Search for the cell housing the specified text and yield its [X, Y] center coordinate. 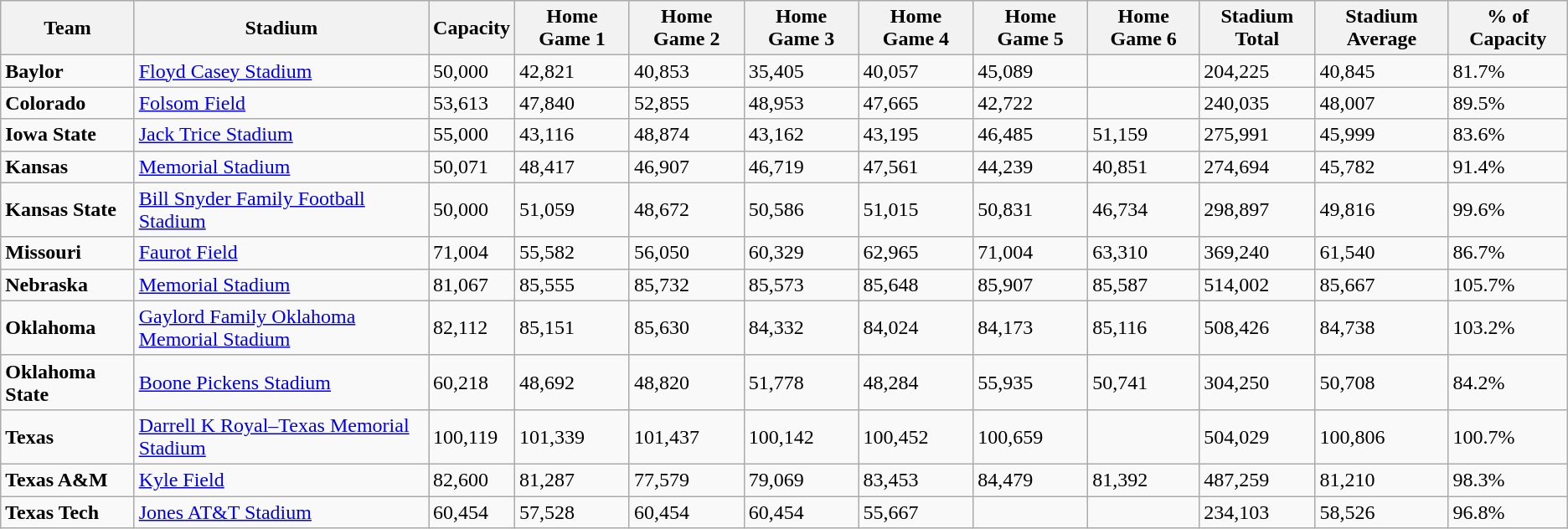
48,284 [916, 382]
Texas [67, 437]
Texas Tech [67, 511]
84.2% [1508, 382]
85,151 [573, 328]
50,831 [1030, 209]
81,287 [573, 480]
48,672 [687, 209]
Faurot Field [281, 253]
Bill Snyder Family Football Stadium [281, 209]
Capacity [472, 28]
85,555 [573, 285]
40,057 [916, 71]
98.3% [1508, 480]
43,116 [573, 135]
240,035 [1257, 103]
Darrell K Royal–Texas Memorial Stadium [281, 437]
81,392 [1144, 480]
304,250 [1257, 382]
40,853 [687, 71]
Iowa State [67, 135]
504,029 [1257, 437]
81,210 [1382, 480]
Team [67, 28]
46,907 [687, 167]
56,050 [687, 253]
85,116 [1144, 328]
55,000 [472, 135]
89.5% [1508, 103]
82,600 [472, 480]
Kansas [67, 167]
Nebraska [67, 285]
51,015 [916, 209]
60,329 [801, 253]
Home Game 4 [916, 28]
487,259 [1257, 480]
Texas A&M [67, 480]
Stadium Average [1382, 28]
79,069 [801, 480]
48,953 [801, 103]
85,630 [687, 328]
35,405 [801, 71]
51,159 [1144, 135]
274,694 [1257, 167]
100,806 [1382, 437]
84,479 [1030, 480]
Kansas State [67, 209]
Jack Trice Stadium [281, 135]
85,573 [801, 285]
204,225 [1257, 71]
58,526 [1382, 511]
% of Capacity [1508, 28]
55,935 [1030, 382]
40,851 [1144, 167]
100,119 [472, 437]
48,820 [687, 382]
57,528 [573, 511]
61,540 [1382, 253]
99.6% [1508, 209]
Home Game 5 [1030, 28]
47,561 [916, 167]
43,195 [916, 135]
62,965 [916, 253]
Missouri [67, 253]
46,485 [1030, 135]
84,024 [916, 328]
100,452 [916, 437]
96.8% [1508, 511]
52,855 [687, 103]
234,103 [1257, 511]
100,142 [801, 437]
Home Game 6 [1144, 28]
50,071 [472, 167]
63,310 [1144, 253]
45,999 [1382, 135]
77,579 [687, 480]
85,907 [1030, 285]
105.7% [1508, 285]
Jones AT&T Stadium [281, 511]
275,991 [1257, 135]
81,067 [472, 285]
55,667 [916, 511]
86.7% [1508, 253]
84,738 [1382, 328]
Floyd Casey Stadium [281, 71]
85,732 [687, 285]
47,840 [573, 103]
42,821 [573, 71]
84,332 [801, 328]
48,417 [573, 167]
45,782 [1382, 167]
46,719 [801, 167]
46,734 [1144, 209]
47,665 [916, 103]
51,778 [801, 382]
48,007 [1382, 103]
53,613 [472, 103]
50,741 [1144, 382]
48,874 [687, 135]
82,112 [472, 328]
514,002 [1257, 285]
50,586 [801, 209]
Stadium [281, 28]
Colorado [67, 103]
51,059 [573, 209]
Oklahoma [67, 328]
43,162 [801, 135]
100,659 [1030, 437]
48,692 [573, 382]
101,437 [687, 437]
Folsom Field [281, 103]
49,816 [1382, 209]
85,648 [916, 285]
Home Game 2 [687, 28]
Kyle Field [281, 480]
50,708 [1382, 382]
101,339 [573, 437]
83.6% [1508, 135]
Boone Pickens Stadium [281, 382]
84,173 [1030, 328]
45,089 [1030, 71]
85,587 [1144, 285]
508,426 [1257, 328]
103.2% [1508, 328]
42,722 [1030, 103]
81.7% [1508, 71]
Oklahoma State [67, 382]
298,897 [1257, 209]
100.7% [1508, 437]
40,845 [1382, 71]
44,239 [1030, 167]
Baylor [67, 71]
83,453 [916, 480]
55,582 [573, 253]
85,667 [1382, 285]
60,218 [472, 382]
Home Game 1 [573, 28]
369,240 [1257, 253]
Home Game 3 [801, 28]
Stadium Total [1257, 28]
91.4% [1508, 167]
Gaylord Family Oklahoma Memorial Stadium [281, 328]
